Capture the cell that displays the provided text and extract its [x, y] central coordinate. 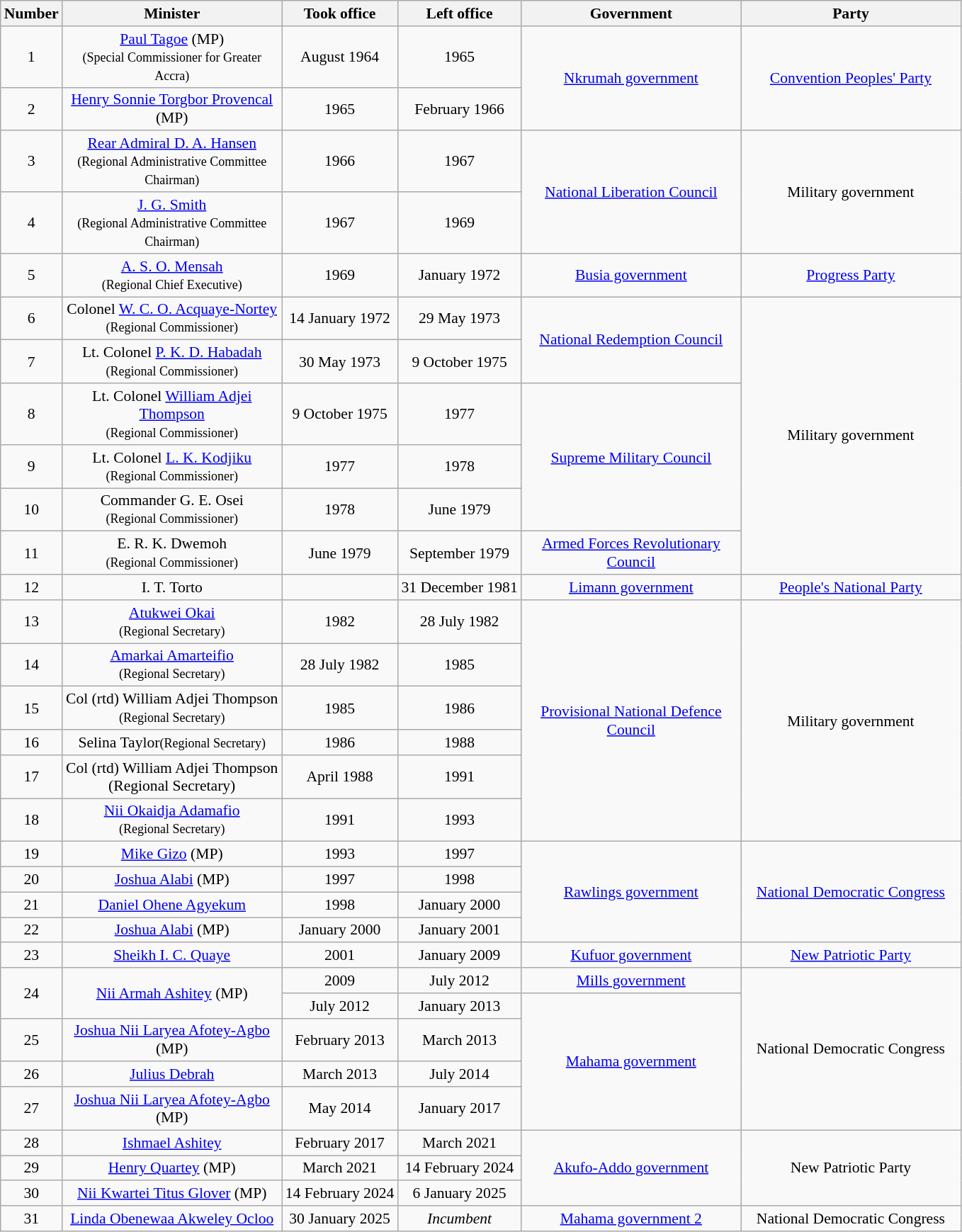
1982 [340, 622]
April 1988 [340, 776]
Sheikh I. C. Quaye [172, 956]
30 May 1973 [340, 361]
Number [31, 13]
Mahama government 2 [631, 1219]
2001 [340, 956]
5 [31, 275]
A. S. O. Mensah(Regional Chief Executive) [172, 275]
Ishmael Ashitey [172, 1143]
January 2009 [459, 956]
15 [31, 708]
August 1964 [340, 57]
Paul Tagoe (MP)(Special Commissioner for Greater Accra) [172, 57]
Mike Gizo (MP) [172, 854]
February 1966 [459, 109]
2 [31, 109]
May 2014 [340, 1108]
Henry Sonnie Torgbor Provencal (MP) [172, 109]
Lt. Colonel William Adjei Thompson(Regional Commissioner) [172, 414]
Linda Obenewaa Akweley Ocloo [172, 1219]
January 2017 [459, 1108]
29 May 1973 [459, 319]
Colonel W. C. O. Acquaye-Nortey(Regional Commissioner) [172, 319]
Julius Debrah [172, 1075]
Nkrumah government [631, 79]
January 2001 [459, 930]
18 [31, 820]
Nii Okaidja Adamafio(Regional Secretary) [172, 820]
Akufo-Addo government [631, 1168]
19 [31, 854]
31 [31, 1219]
20 [31, 880]
Mahama government [631, 1062]
12 [31, 587]
National Liberation Council [631, 193]
February 2017 [340, 1143]
Convention Peoples' Party [851, 79]
2009 [340, 980]
1966 [340, 162]
People's National Party [851, 587]
9 [31, 466]
Busia government [631, 275]
July 2014 [459, 1075]
21 [31, 905]
28 [31, 1143]
Government [631, 13]
Daniel Ohene Agyekum [172, 905]
16 [31, 742]
Nii Kwartei Titus Glover (MP) [172, 1194]
Nii Armah Ashitey (MP) [172, 993]
Supreme Military Council [631, 458]
Lt. Colonel L. K. Kodjiku(Regional Commissioner) [172, 466]
Limann government [631, 587]
Took office [340, 13]
Rear Admiral D. A. Hansen(Regional Administrative Committee Chairman) [172, 162]
Rawlings government [631, 892]
Party [851, 13]
22 [31, 930]
Kufuor government [631, 956]
Minister [172, 13]
January 2013 [459, 1006]
Provisional National Defence Council [631, 721]
National Redemption Council [631, 340]
Left office [459, 13]
Armed Forces Revolutionary Council [631, 553]
10 [31, 510]
Henry Quartey (MP) [172, 1168]
24 [31, 993]
13 [31, 622]
30 [31, 1194]
8 [31, 414]
I. T. Torto [172, 587]
Lt. Colonel P. K. D. Habadah(Regional Commissioner) [172, 361]
26 [31, 1075]
11 [31, 553]
14 [31, 665]
17 [31, 776]
September 1979 [459, 553]
1988 [459, 742]
J. G. Smith(Regional Administrative Committee Chairman) [172, 222]
1 [31, 57]
E. R. K. Dwemoh(Regional Commissioner) [172, 553]
31 December 1981 [459, 587]
6 [31, 319]
Selina Taylor(Regional Secretary) [172, 742]
23 [31, 956]
27 [31, 1108]
Incumbent [459, 1219]
Amarkai Amarteifio(Regional Secretary) [172, 665]
30 January 2025 [340, 1219]
4 [31, 222]
7 [31, 361]
3 [31, 162]
25 [31, 1040]
14 January 1972 [340, 319]
Atukwei Okai(Regional Secretary) [172, 622]
January 1972 [459, 275]
Progress Party [851, 275]
February 2013 [340, 1040]
29 [31, 1168]
Commander G. E. Osei(Regional Commissioner) [172, 510]
Mills government [631, 980]
6 January 2025 [459, 1194]
